Return [x, y] of the center of cell containing provided text 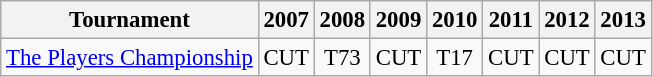
2008 [342, 20]
2007 [286, 20]
2013 [623, 20]
T17 [455, 58]
2010 [455, 20]
2009 [398, 20]
2012 [567, 20]
2011 [511, 20]
The Players Championship [130, 58]
T73 [342, 58]
Tournament [130, 20]
